Scan for the cell matching the given text and deliver its [X, Y] coordinate at center. 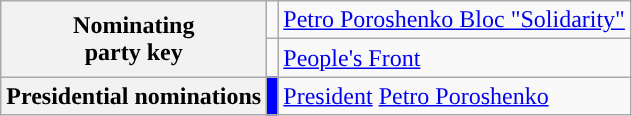
People's Front [454, 58]
Petro Poroshenko Bloc "Solidarity" [454, 20]
Presidential nominations [134, 96]
President Petro Poroshenko [454, 96]
Nominatingparty key [134, 39]
